Scan for the cell matching the given text and deliver its [x, y] coordinate at center. 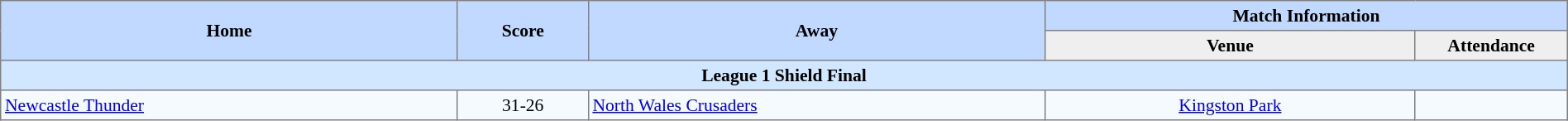
Newcastle Thunder [230, 105]
Attendance [1491, 46]
Home [230, 31]
North Wales Crusaders [817, 105]
Score [523, 31]
Kingston Park [1231, 105]
Away [817, 31]
League 1 Shield Final [784, 75]
31-26 [523, 105]
Venue [1231, 46]
Match Information [1307, 16]
